Identify which cell holds the provided text, then report its (X, Y) central coordinate. 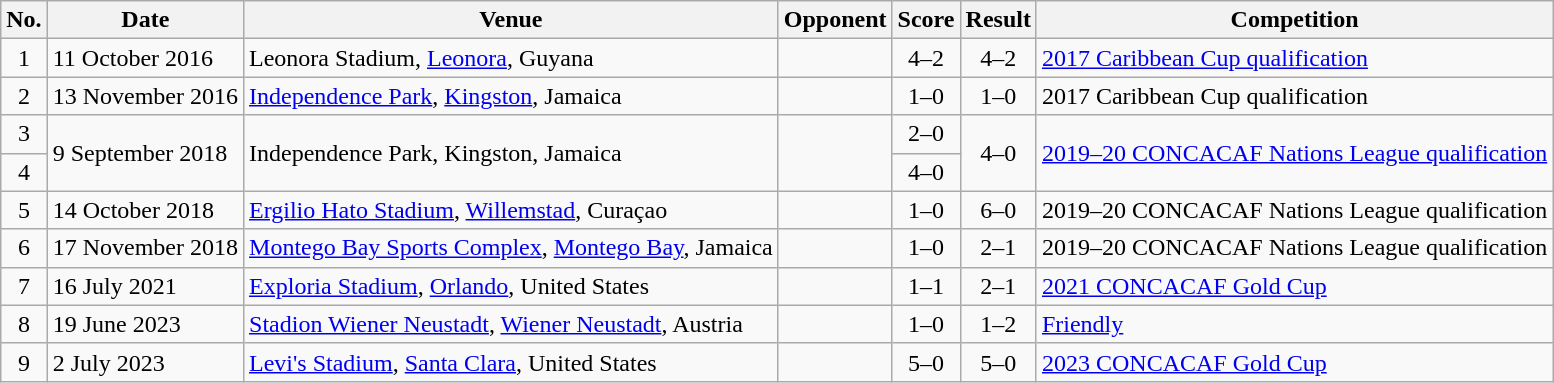
Competition (1294, 20)
3 (24, 134)
2 (24, 96)
1–1 (926, 286)
Date (145, 20)
Montego Bay Sports Complex, Montego Bay, Jamaica (512, 248)
13 November 2016 (145, 96)
17 November 2018 (145, 248)
Score (926, 20)
Ergilio Hato Stadium, Willemstad, Curaçao (512, 210)
2 July 2023 (145, 362)
2–0 (926, 134)
19 June 2023 (145, 324)
2021 CONCACAF Gold Cup (1294, 286)
Result (998, 20)
9 September 2018 (145, 153)
Levi's Stadium, Santa Clara, United States (512, 362)
1–2 (998, 324)
Opponent (835, 20)
6 (24, 248)
6–0 (998, 210)
14 October 2018 (145, 210)
Exploria Stadium, Orlando, United States (512, 286)
Stadion Wiener Neustadt, Wiener Neustadt, Austria (512, 324)
Friendly (1294, 324)
No. (24, 20)
1 (24, 58)
9 (24, 362)
7 (24, 286)
Venue (512, 20)
16 July 2021 (145, 286)
11 October 2016 (145, 58)
2023 CONCACAF Gold Cup (1294, 362)
8 (24, 324)
Leonora Stadium, Leonora, Guyana (512, 58)
5 (24, 210)
4 (24, 172)
